Capture the cell that displays the provided text and extract its (x, y) central coordinate. 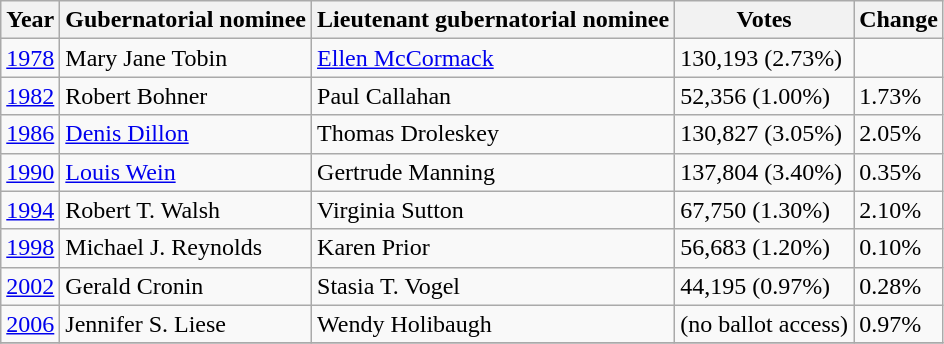
Denis Dillon (186, 134)
2006 (30, 324)
Karen Prior (494, 248)
Wendy Holibaugh (494, 324)
Michael J. Reynolds (186, 248)
Virginia Sutton (494, 210)
0.35% (899, 172)
1998 (30, 248)
1982 (30, 96)
0.97% (899, 324)
Thomas Droleskey (494, 134)
1990 (30, 172)
67,750 (1.30%) (764, 210)
Louis Wein (186, 172)
2.10% (899, 210)
2002 (30, 286)
44,195 (0.97%) (764, 286)
52,356 (1.00%) (764, 96)
Ellen McCormack (494, 58)
1994 (30, 210)
2.05% (899, 134)
1978 (30, 58)
Stasia T. Vogel (494, 286)
137,804 (3.40%) (764, 172)
1986 (30, 134)
Robert T. Walsh (186, 210)
Change (899, 20)
Lieutenant gubernatorial nominee (494, 20)
Mary Jane Tobin (186, 58)
0.10% (899, 248)
Votes (764, 20)
0.28% (899, 286)
Paul Callahan (494, 96)
Robert Bohner (186, 96)
Gubernatorial nominee (186, 20)
130,827 (3.05%) (764, 134)
1.73% (899, 96)
Jennifer S. Liese (186, 324)
Gertrude Manning (494, 172)
56,683 (1.20%) (764, 248)
Year (30, 20)
130,193 (2.73%) (764, 58)
(no ballot access) (764, 324)
Gerald Cronin (186, 286)
